Capture the cell that displays the provided text and extract its [x, y] central coordinate. 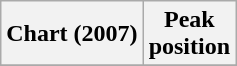
Chart (2007) [72, 34]
Peak position [189, 34]
